Scan for the cell matching the given text and deliver its (x, y) coordinate at center. 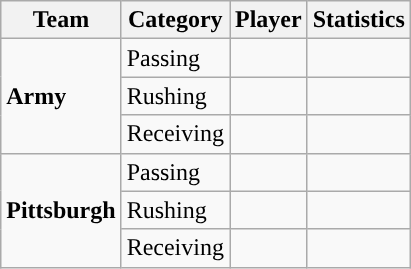
Category (175, 20)
Team (61, 20)
Pittsburgh (61, 210)
Statistics (358, 20)
Army (61, 96)
Player (269, 20)
